Provide the (X, Y) coordinate of the cell's center where the given text is located.  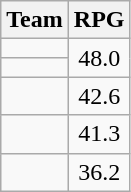
48.0 (99, 58)
36.2 (99, 172)
Team (35, 20)
RPG (99, 20)
41.3 (99, 134)
42.6 (99, 96)
